From the cell containing the given text, extract its center point as (x, y) coordinate. 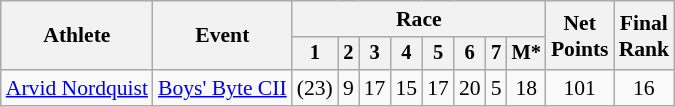
20 (470, 88)
NetPoints (580, 36)
Event (222, 36)
101 (580, 88)
Boys' Byte CII (222, 88)
4 (406, 54)
3 (375, 54)
16 (644, 88)
6 (470, 54)
Arvid Nordquist (77, 88)
(23) (315, 88)
2 (348, 54)
Athlete (77, 36)
M* (526, 54)
Race (419, 19)
15 (406, 88)
9 (348, 88)
Final Rank (644, 36)
18 (526, 88)
1 (315, 54)
7 (496, 54)
